Scan for the cell matching the given text and deliver its [X, Y] coordinate at center. 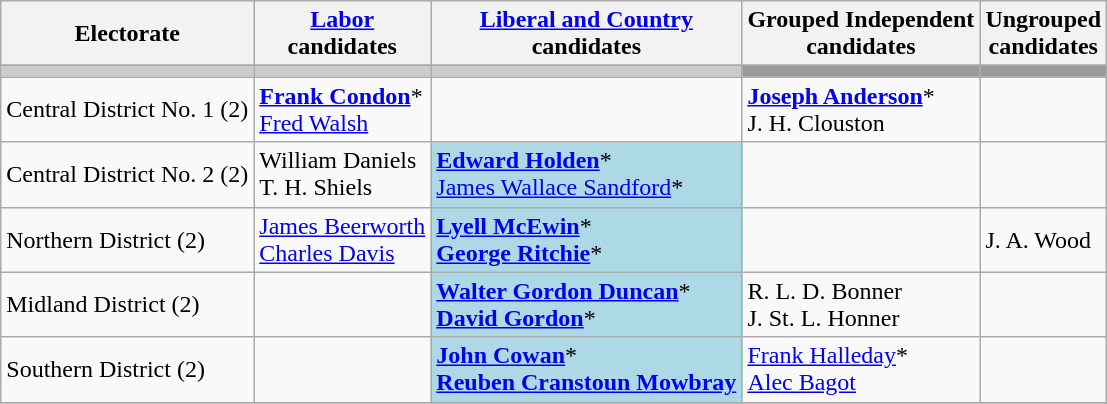
William DanielsT. H. Shiels [342, 174]
Labor candidates [342, 34]
Liberal and Country candidates [586, 34]
Frank Condon*Fred Walsh [342, 110]
Central District No. 1 (2) [128, 110]
J. A. Wood [1044, 240]
Southern District (2) [128, 370]
R. L. D. BonnerJ. St. L. Honner [861, 304]
Lyell McEwin*George Ritchie* [586, 240]
Walter Gordon Duncan*David Gordon* [586, 304]
Grouped Independent candidates [861, 34]
Ungrouped candidates [1044, 34]
Central District No. 2 (2) [128, 174]
Frank Halleday*Alec Bagot [861, 370]
Midland District (2) [128, 304]
Northern District (2) [128, 240]
Edward Holden*James Wallace Sandford* [586, 174]
John Cowan*Reuben Cranstoun Mowbray [586, 370]
Joseph Anderson*J. H. Clouston [861, 110]
Electorate [128, 34]
James BeerworthCharles Davis [342, 240]
